Scan for the cell matching the given text and deliver its (x, y) coordinate at center. 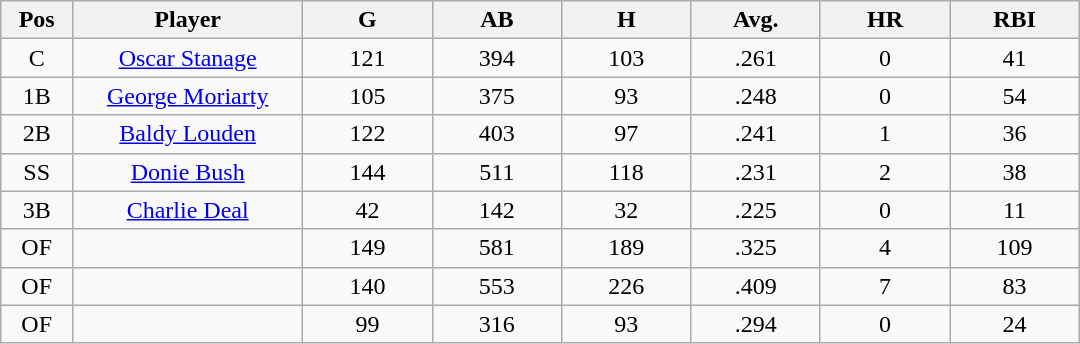
2B (37, 134)
1B (37, 96)
Player (188, 20)
.294 (756, 324)
109 (1014, 248)
103 (626, 58)
Charlie Deal (188, 210)
4 (884, 248)
24 (1014, 324)
105 (368, 96)
83 (1014, 286)
36 (1014, 134)
1 (884, 134)
George Moriarty (188, 96)
97 (626, 134)
.325 (756, 248)
.261 (756, 58)
11 (1014, 210)
2 (884, 172)
AB (496, 20)
.231 (756, 172)
121 (368, 58)
HR (884, 20)
375 (496, 96)
99 (368, 324)
511 (496, 172)
G (368, 20)
403 (496, 134)
144 (368, 172)
122 (368, 134)
32 (626, 210)
553 (496, 286)
Donie Bush (188, 172)
189 (626, 248)
38 (1014, 172)
Avg. (756, 20)
Baldy Louden (188, 134)
316 (496, 324)
394 (496, 58)
.241 (756, 134)
3B (37, 210)
C (37, 58)
H (626, 20)
.248 (756, 96)
54 (1014, 96)
581 (496, 248)
42 (368, 210)
.409 (756, 286)
142 (496, 210)
118 (626, 172)
SS (37, 172)
Pos (37, 20)
140 (368, 286)
149 (368, 248)
226 (626, 286)
.225 (756, 210)
Oscar Stanage (188, 58)
RBI (1014, 20)
7 (884, 286)
41 (1014, 58)
